Output the [x, y] coordinate of the center of the cell containing the given text.  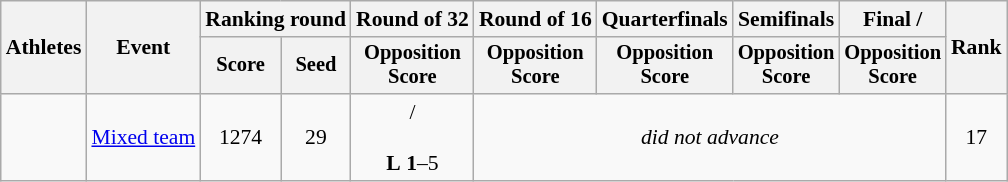
/ L 1–5 [412, 138]
Seed [316, 66]
Final / [892, 19]
Rank [976, 48]
29 [316, 138]
Round of 32 [412, 19]
Athletes [44, 48]
Score [240, 66]
17 [976, 138]
Quarterfinals [665, 19]
1274 [240, 138]
Round of 16 [536, 19]
Ranking round [276, 19]
Event [143, 48]
Semifinals [786, 19]
did not advance [710, 138]
Mixed team [143, 138]
